Search for the cell housing the specified text and yield its [X, Y] center coordinate. 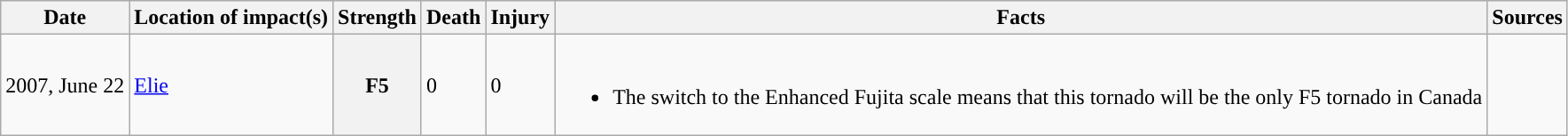
Strength [378, 18]
The switch to the Enhanced Fujita scale means that this tornado will be the only F5 tornado in Canada [1021, 85]
Sources [1528, 18]
Death [453, 18]
Injury [520, 18]
F5 [378, 85]
Date [66, 18]
Location of impact(s) [231, 18]
Elie [231, 85]
2007, June 22 [66, 85]
Facts [1021, 18]
